Determine the [x, y] coordinate at the center of the cell enclosing the given text.  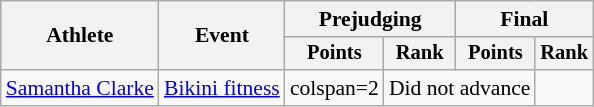
Prejudging [370, 19]
Did not advance [460, 88]
Final [524, 19]
Athlete [80, 36]
Event [222, 36]
Bikini fitness [222, 88]
colspan=2 [334, 88]
Samantha Clarke [80, 88]
